Output the (x, y) coordinate of the center of the cell containing the given text.  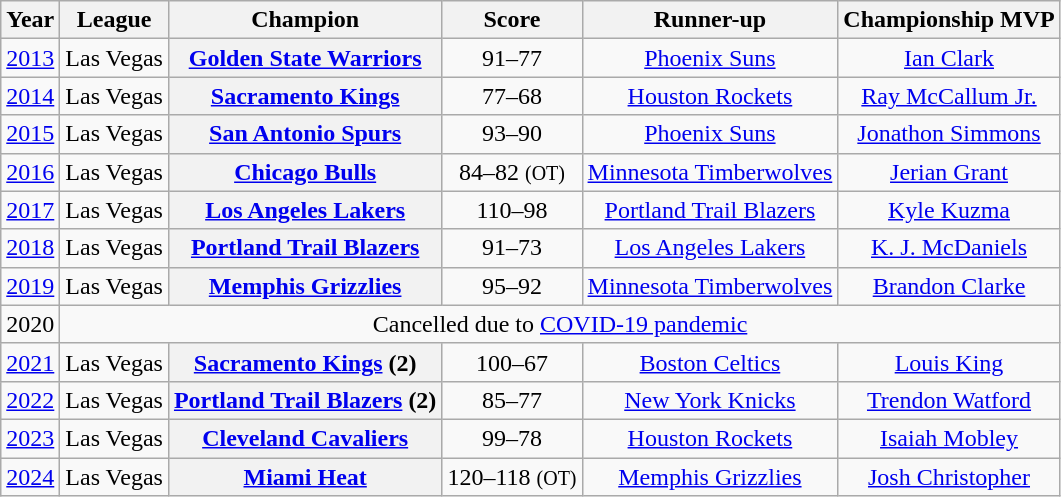
110–98 (512, 210)
Score (512, 20)
Trendon Watford (949, 400)
Golden State Warriors (304, 58)
Chicago Bulls (304, 172)
Boston Celtics (710, 362)
Louis King (949, 362)
99–78 (512, 438)
2024 (30, 477)
Sacramento Kings (304, 96)
Champion (304, 20)
2020 (30, 324)
2015 (30, 134)
Miami Heat (304, 477)
League (114, 20)
New York Knicks (710, 400)
Ian Clark (949, 58)
77–68 (512, 96)
Isaiah Mobley (949, 438)
Brandon Clarke (949, 286)
San Antonio Spurs (304, 134)
2013 (30, 58)
Cancelled due to COVID-19 pandemic (560, 324)
2018 (30, 248)
95–92 (512, 286)
K. J. McDaniels (949, 248)
120–118 (OT) (512, 477)
Year (30, 20)
2023 (30, 438)
Kyle Kuzma (949, 210)
Runner-up (710, 20)
Jerian Grant (949, 172)
Josh Christopher (949, 477)
Ray McCallum Jr. (949, 96)
2017 (30, 210)
93–90 (512, 134)
2022 (30, 400)
91–73 (512, 248)
Jonathon Simmons (949, 134)
Championship MVP (949, 20)
84–82 (OT) (512, 172)
Sacramento Kings (2) (304, 362)
2014 (30, 96)
100–67 (512, 362)
2021 (30, 362)
Cleveland Cavaliers (304, 438)
2019 (30, 286)
91–77 (512, 58)
2016 (30, 172)
85–77 (512, 400)
Portland Trail Blazers (2) (304, 400)
